Detect which cell encompasses the target text, then output its [X, Y] center coordinate. 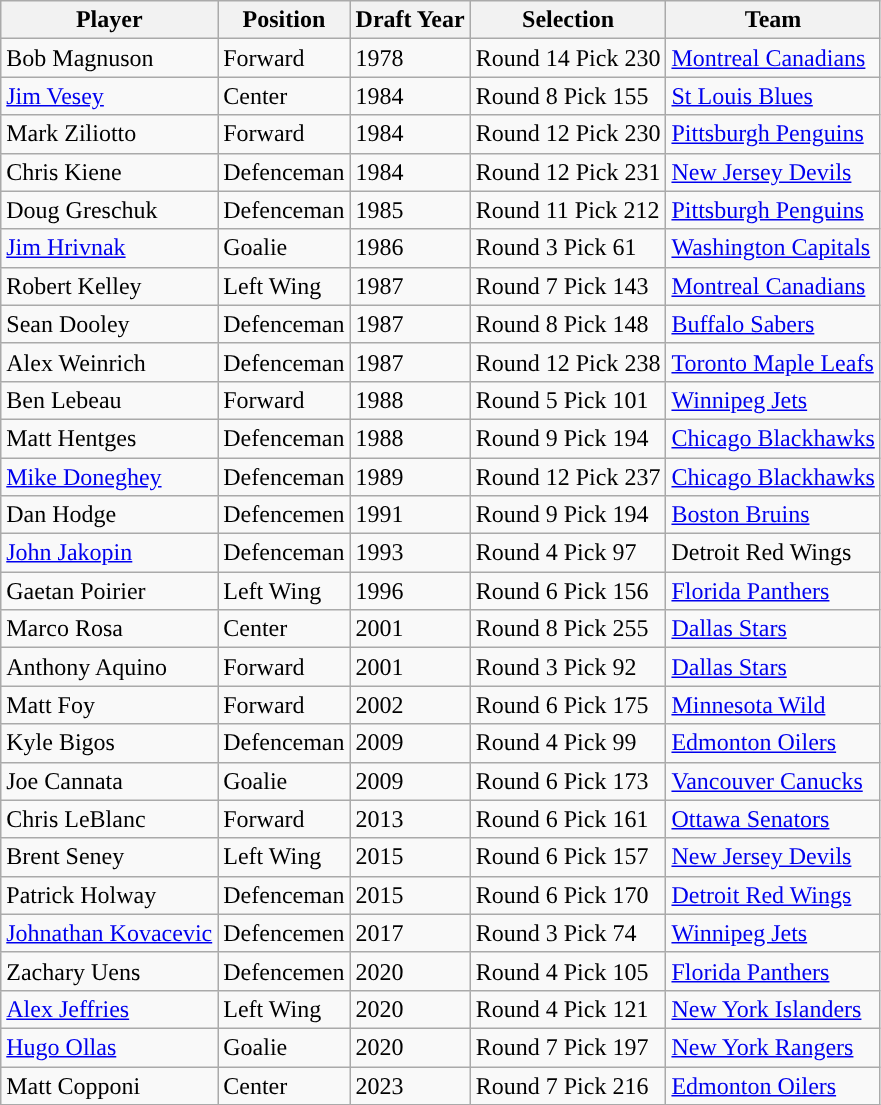
Mike Doneghey [110, 477]
2017 [410, 933]
Round 12 Pick 231 [568, 172]
Round 7 Pick 216 [568, 1085]
2023 [410, 1085]
Vancouver Canucks [773, 781]
Alex Weinrich [110, 362]
Round 4 Pick 97 [568, 553]
1986 [410, 248]
Anthony Aquino [110, 667]
Round 3 Pick 92 [568, 667]
1989 [410, 477]
1985 [410, 210]
Round 8 Pick 148 [568, 324]
Buffalo Sabers [773, 324]
Round 7 Pick 197 [568, 1047]
John Jakopin [110, 553]
Round 4 Pick 105 [568, 971]
Draft Year [410, 20]
St Louis Blues [773, 96]
Round 6 Pick 161 [568, 819]
Jim Vesey [110, 96]
Round 3 Pick 74 [568, 933]
Round 6 Pick 173 [568, 781]
1996 [410, 591]
Minnesota Wild [773, 705]
Toronto Maple Leafs [773, 362]
Marco Rosa [110, 629]
2002 [410, 705]
Round 11 Pick 212 [568, 210]
Round 8 Pick 155 [568, 96]
Round 3 Pick 61 [568, 248]
Boston Bruins [773, 515]
2013 [410, 819]
Sean Dooley [110, 324]
Round 14 Pick 230 [568, 58]
Player [110, 20]
Kyle Bigos [110, 743]
Mark Ziliotto [110, 134]
Round 4 Pick 99 [568, 743]
Ben Lebeau [110, 400]
Round 8 Pick 255 [568, 629]
Brent Seney [110, 857]
Round 6 Pick 170 [568, 895]
Round 12 Pick 237 [568, 477]
Round 5 Pick 101 [568, 400]
Matt Foy [110, 705]
Joe Cannata [110, 781]
Doug Greschuk [110, 210]
Round 4 Pick 121 [568, 1009]
Washington Capitals [773, 248]
Round 6 Pick 157 [568, 857]
Hugo Ollas [110, 1047]
1991 [410, 515]
Bob Magnuson [110, 58]
Ottawa Senators [773, 819]
1978 [410, 58]
Round 6 Pick 156 [568, 591]
Chris Kiene [110, 172]
Dan Hodge [110, 515]
Patrick Holway [110, 895]
Round 7 Pick 143 [568, 286]
Matt Hentges [110, 438]
Round 12 Pick 238 [568, 362]
1993 [410, 553]
Gaetan Poirier [110, 591]
Selection [568, 20]
Matt Copponi [110, 1085]
New York Islanders [773, 1009]
Team [773, 20]
Zachary Uens [110, 971]
New York Rangers [773, 1047]
Johnathan Kovacevic [110, 933]
Robert Kelley [110, 286]
Chris LeBlanc [110, 819]
Round 12 Pick 230 [568, 134]
Round 6 Pick 175 [568, 705]
Position [284, 20]
Alex Jeffries [110, 1009]
Jim Hrivnak [110, 248]
